Detect which cell encompasses the target text, then output its (x, y) center coordinate. 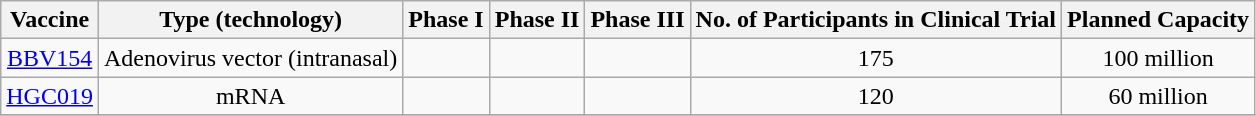
BBV154 (50, 58)
Adenovirus vector (intranasal) (250, 58)
Phase II (537, 20)
Vaccine (50, 20)
60 million (1158, 96)
Phase I (446, 20)
175 (876, 58)
Type (technology) (250, 20)
mRNA (250, 96)
120 (876, 96)
HGC019 (50, 96)
Phase III (638, 20)
100 million (1158, 58)
Planned Capacity (1158, 20)
No. of Participants in Clinical Trial (876, 20)
